For the text-containing cell, return its midpoint in [x, y] coordinate format. 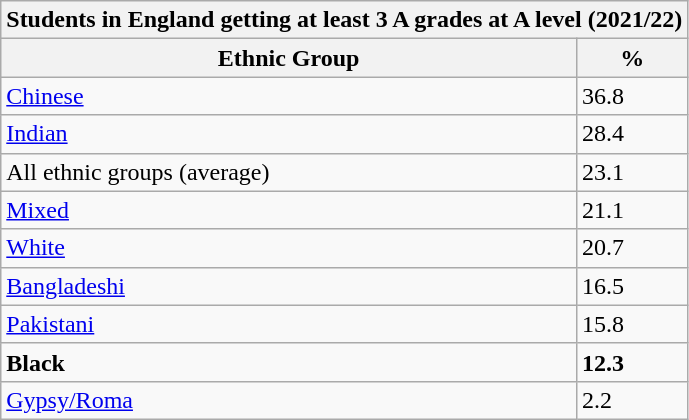
Black [289, 362]
20.7 [632, 248]
Gypsy/Roma [289, 400]
23.1 [632, 172]
12.3 [632, 362]
Bangladeshi [289, 286]
Chinese [289, 96]
White [289, 248]
Indian [289, 134]
2.2 [632, 400]
% [632, 58]
Mixed [289, 210]
21.1 [632, 210]
Ethnic Group [289, 58]
16.5 [632, 286]
Pakistani [289, 324]
15.8 [632, 324]
36.8 [632, 96]
Students in England getting at least 3 A grades at A level (2021/22) [344, 20]
All ethnic groups (average) [289, 172]
28.4 [632, 134]
